Search for the cell housing the specified text and yield its (x, y) center coordinate. 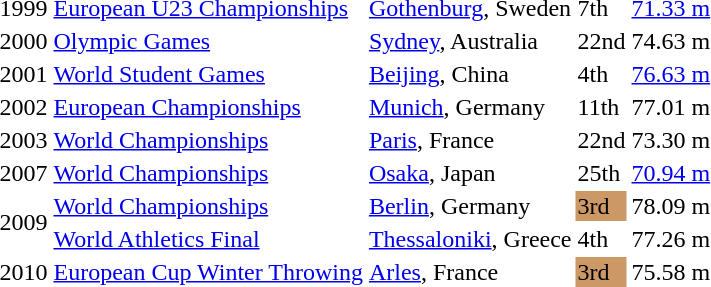
Paris, France (470, 140)
Berlin, Germany (470, 206)
World Athletics Final (208, 239)
Munich, Germany (470, 107)
Beijing, China (470, 74)
Osaka, Japan (470, 173)
25th (602, 173)
European Championships (208, 107)
Thessaloniki, Greece (470, 239)
Olympic Games (208, 41)
11th (602, 107)
World Student Games (208, 74)
European Cup Winter Throwing (208, 272)
Sydney, Australia (470, 41)
Arles, France (470, 272)
